Determine the (x, y) coordinate at the center of the cell enclosing the given text.  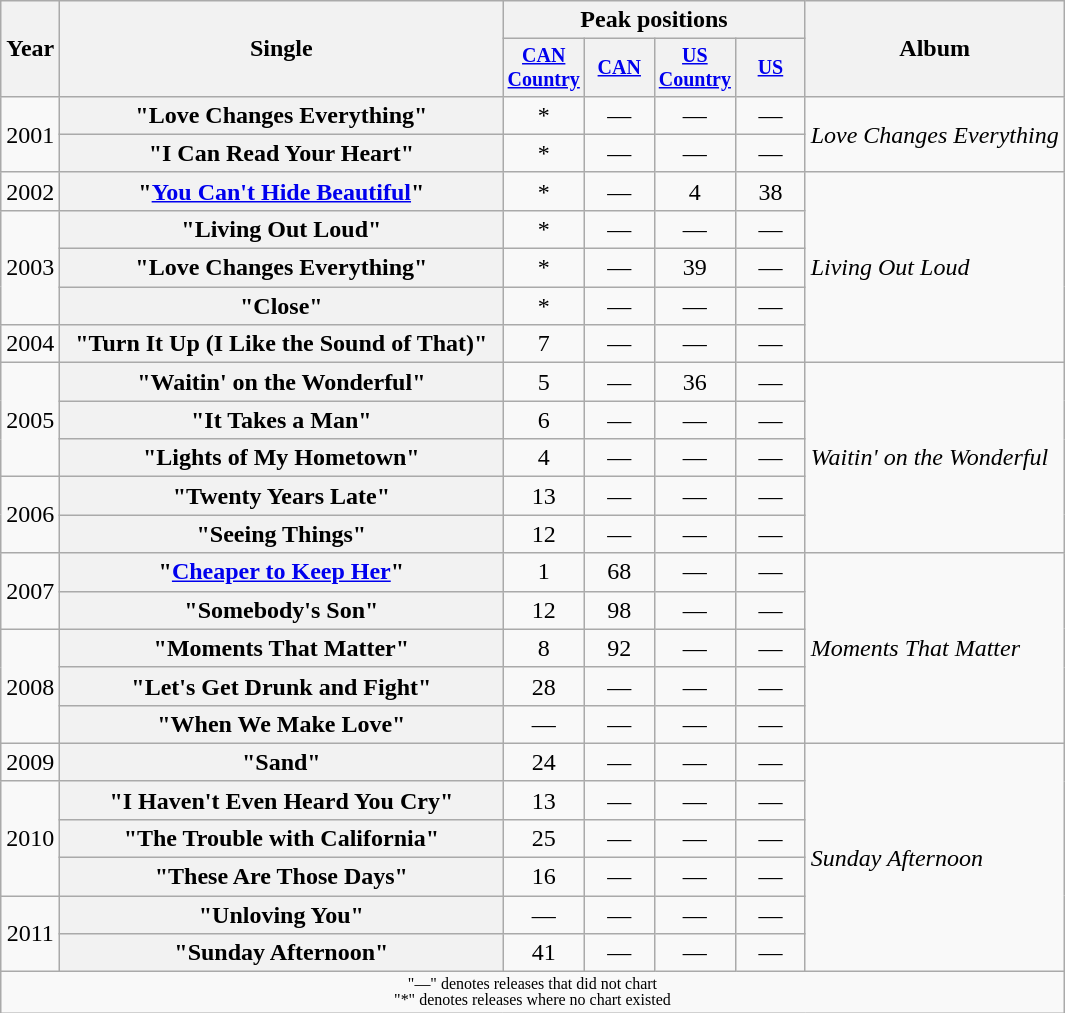
6 (544, 420)
Waitin' on the Wonderful (934, 458)
Album (934, 49)
2011 (30, 934)
Love Changes Everything (934, 134)
2002 (30, 191)
2005 (30, 420)
Sunday Afternoon (934, 857)
"Lights of My Hometown" (282, 458)
2010 (30, 838)
1 (544, 572)
"I Haven't Even Heard You Cry" (282, 800)
"Cheaper to Keep Her" (282, 572)
"You Can't Hide Beautiful" (282, 191)
41 (544, 953)
"Seeing Things" (282, 534)
"I Can Read Your Heart" (282, 153)
"Waitin' on the Wonderful" (282, 382)
38 (770, 191)
39 (695, 268)
2001 (30, 134)
98 (620, 610)
"Moments That Matter" (282, 648)
CAN Country (544, 68)
"Sand" (282, 762)
US Country (695, 68)
"Sunday Afternoon" (282, 953)
"Twenty Years Late" (282, 496)
36 (695, 382)
CAN (620, 68)
"These Are Those Days" (282, 877)
2007 (30, 591)
68 (620, 572)
25 (544, 838)
"Unloving You" (282, 915)
"Let's Get Drunk and Fight" (282, 686)
7 (544, 344)
"—" denotes releases that did not chart"*" denotes releases where no chart existed (532, 992)
8 (544, 648)
"Close" (282, 306)
Peak positions (654, 20)
"The Trouble with California" (282, 838)
2004 (30, 344)
2008 (30, 686)
"It Takes a Man" (282, 420)
2006 (30, 515)
Year (30, 49)
92 (620, 648)
5 (544, 382)
"When We Make Love" (282, 724)
2009 (30, 762)
28 (544, 686)
Living Out Loud (934, 267)
24 (544, 762)
US (770, 68)
"Living Out Loud" (282, 229)
"Turn It Up (I Like the Sound of That)" (282, 344)
"Somebody's Son" (282, 610)
2003 (30, 267)
Single (282, 49)
Moments That Matter (934, 648)
16 (544, 877)
